Scan for the cell matching the given text and deliver its [x, y] coordinate at center. 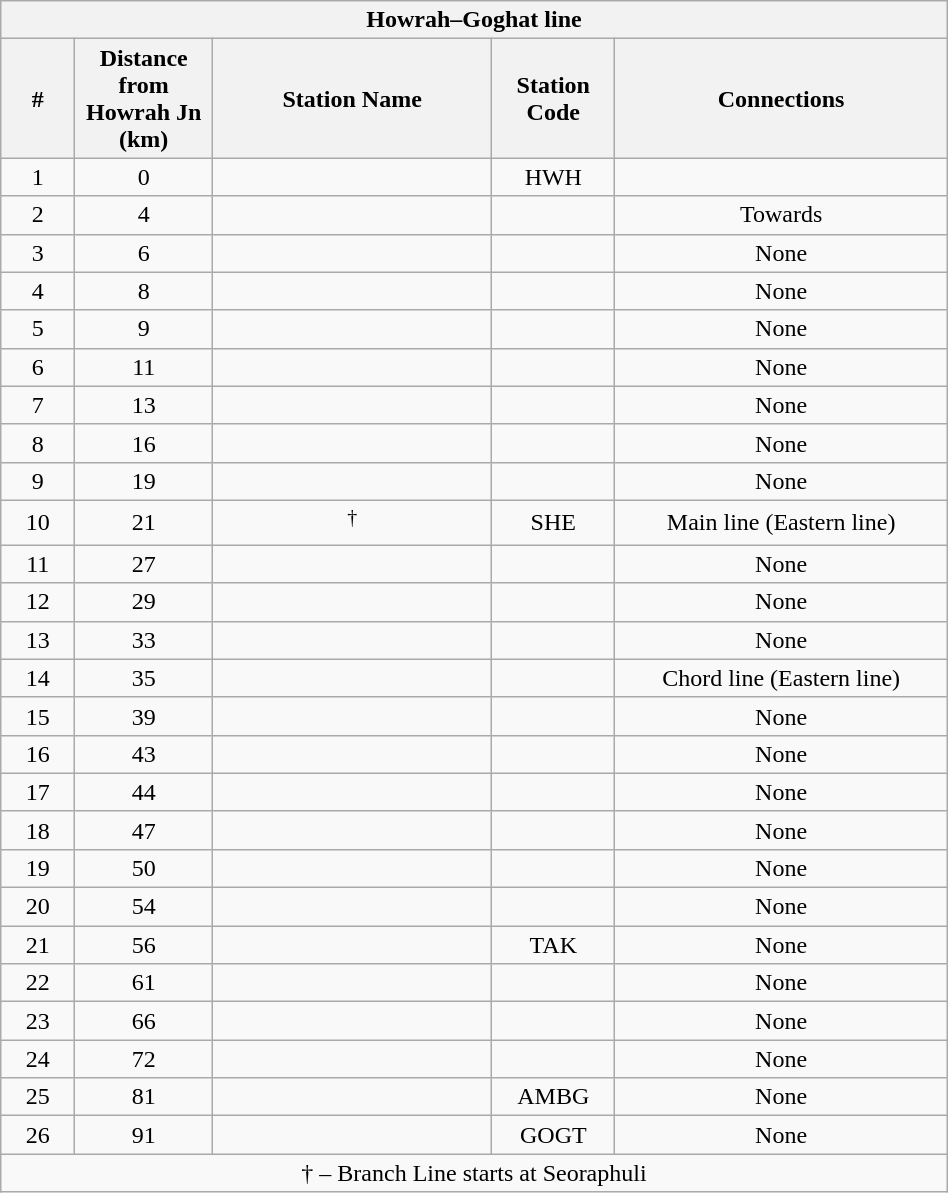
15 [38, 716]
17 [38, 792]
3 [38, 253]
18 [38, 830]
HWH [554, 177]
Station Name [352, 98]
5 [38, 329]
GOGT [554, 1135]
Main line (Eastern line) [781, 522]
91 [144, 1135]
50 [144, 868]
66 [144, 1021]
10 [38, 522]
12 [38, 602]
25 [38, 1097]
Connections [781, 98]
Towards [781, 215]
61 [144, 983]
33 [144, 640]
29 [144, 602]
22 [38, 983]
Chord line (Eastern line) [781, 678]
Distance from Howrah Jn (km) [144, 98]
20 [38, 907]
39 [144, 716]
Station Code [554, 98]
AMBG [554, 1097]
2 [38, 215]
0 [144, 177]
14 [38, 678]
24 [38, 1059]
Howrah–Goghat line [474, 20]
56 [144, 945]
# [38, 98]
† [352, 522]
81 [144, 1097]
43 [144, 754]
23 [38, 1021]
SHE [554, 522]
35 [144, 678]
44 [144, 792]
7 [38, 405]
26 [38, 1135]
47 [144, 830]
† – Branch Line starts at Seoraphuli [474, 1173]
72 [144, 1059]
54 [144, 907]
27 [144, 564]
1 [38, 177]
TAK [554, 945]
